Scan for the cell matching the given text and deliver its (X, Y) coordinate at center. 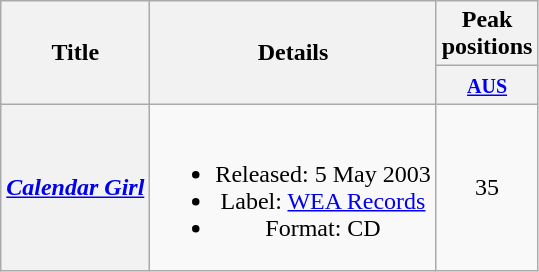
Released: 5 May 2003Label: WEA Records Format: CD (293, 188)
Title (76, 52)
Calendar Girl (76, 188)
Details (293, 52)
35 (487, 188)
AUS (487, 85)
Peak positions (487, 34)
